Determine the [x, y] coordinate at the center of the cell enclosing the given text.  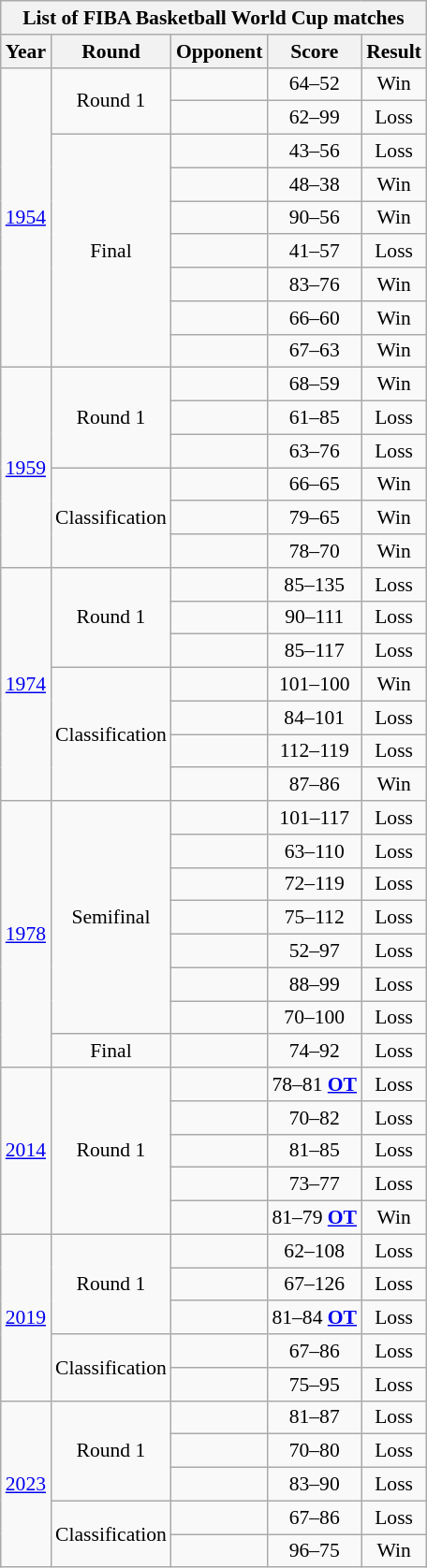
70–80 [315, 1451]
Semifinal [110, 917]
73–77 [315, 1184]
81–79 OT [315, 1218]
List of FIBA Basketball World Cup matches [213, 18]
88–99 [315, 984]
Opponent [219, 51]
41–57 [315, 252]
2023 [26, 1484]
81–87 [315, 1417]
87–86 [315, 785]
81–85 [315, 1151]
63–76 [315, 451]
83–90 [315, 1485]
1974 [26, 685]
67–126 [315, 1285]
62–108 [315, 1251]
Round [110, 51]
Year [26, 51]
66–65 [315, 485]
66–60 [315, 318]
48–38 [315, 184]
2019 [26, 1317]
Score [315, 51]
74–92 [315, 1052]
84–101 [315, 718]
Result [393, 51]
70–82 [315, 1118]
63–110 [315, 851]
1959 [26, 468]
72–119 [315, 884]
68–59 [315, 385]
90–56 [315, 218]
81–84 OT [315, 1318]
75–112 [315, 918]
70–100 [315, 1018]
85–135 [315, 585]
43–56 [315, 152]
2014 [26, 1151]
78–70 [315, 551]
101–100 [315, 685]
1954 [26, 217]
75–95 [315, 1385]
61–85 [315, 418]
67–63 [315, 351]
79–65 [315, 518]
85–117 [315, 651]
96–75 [315, 1551]
64–52 [315, 84]
112–119 [315, 751]
1978 [26, 934]
52–97 [315, 951]
101–117 [315, 818]
90–111 [315, 617]
78–81 OT [315, 1084]
62–99 [315, 118]
83–76 [315, 284]
